Provide the [x, y] coordinate of the cell's center where the given text is located.  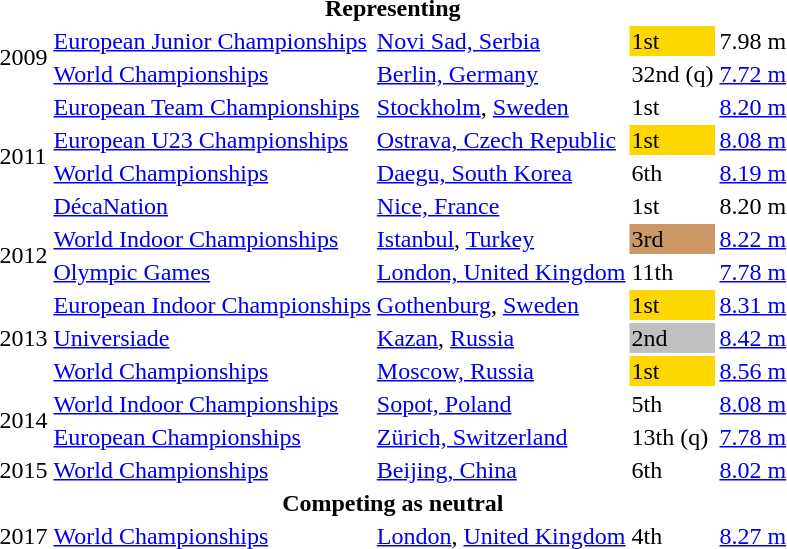
Istanbul, Turkey [501, 239]
Kazan, Russia [501, 338]
Berlin, Germany [501, 74]
Olympic Games [212, 272]
Sopot, Poland [501, 404]
2nd [672, 338]
Nice, France [501, 206]
3rd [672, 239]
Zürich, Switzerland [501, 437]
Stockholm, Sweden [501, 107]
5th [672, 404]
Ostrava, Czech Republic [501, 140]
11th [672, 272]
European U23 Championships [212, 140]
London, United Kingdom [501, 272]
DécaNation [212, 206]
European Junior Championships [212, 41]
European Championships [212, 437]
Beijing, China [501, 470]
32nd (q) [672, 74]
European Team Championships [212, 107]
13th (q) [672, 437]
European Indoor Championships [212, 305]
Gothenburg, Sweden [501, 305]
Daegu, South Korea [501, 173]
Universiade [212, 338]
Moscow, Russia [501, 371]
Novi Sad, Serbia [501, 41]
